Scan for the cell matching the given text and deliver its (x, y) coordinate at center. 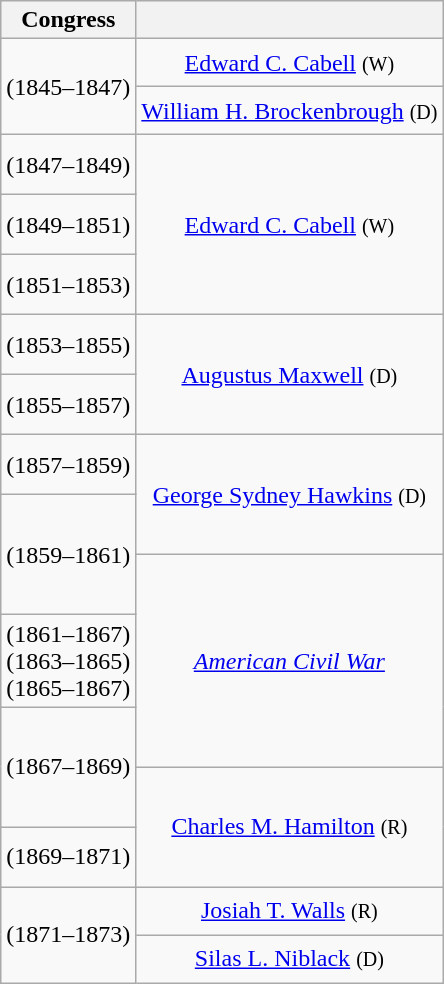
(1847–1849) (68, 165)
American Civil War (290, 661)
(1867–1869) (68, 767)
(1859–1861) (68, 555)
(1857–1859) (68, 465)
(1845–1847) (68, 87)
Congress (68, 20)
Augustus Maxwell (D) (290, 375)
George Sydney Hawkins (D) (290, 495)
(1855–1857) (68, 405)
(1869–1871) (68, 857)
Silas L. Niblack (D) (290, 959)
Josiah T. Walls (R) (290, 911)
(1853–1855) (68, 345)
(1871–1873) (68, 935)
(1849–1851) (68, 225)
William H. Brockenbrough (D) (290, 111)
Charles M. Hamilton (R) (290, 827)
(1861–1867) (1863–1865) (1865–1867) (68, 661)
(1851–1853) (68, 285)
